Identify which cell holds the provided text, then report its (x, y) central coordinate. 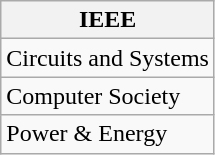
Circuits and Systems (108, 58)
IEEE (108, 20)
Power & Energy (108, 134)
Computer Society (108, 96)
